Determine the (x, y) coordinate at the center of the cell enclosing the given text.  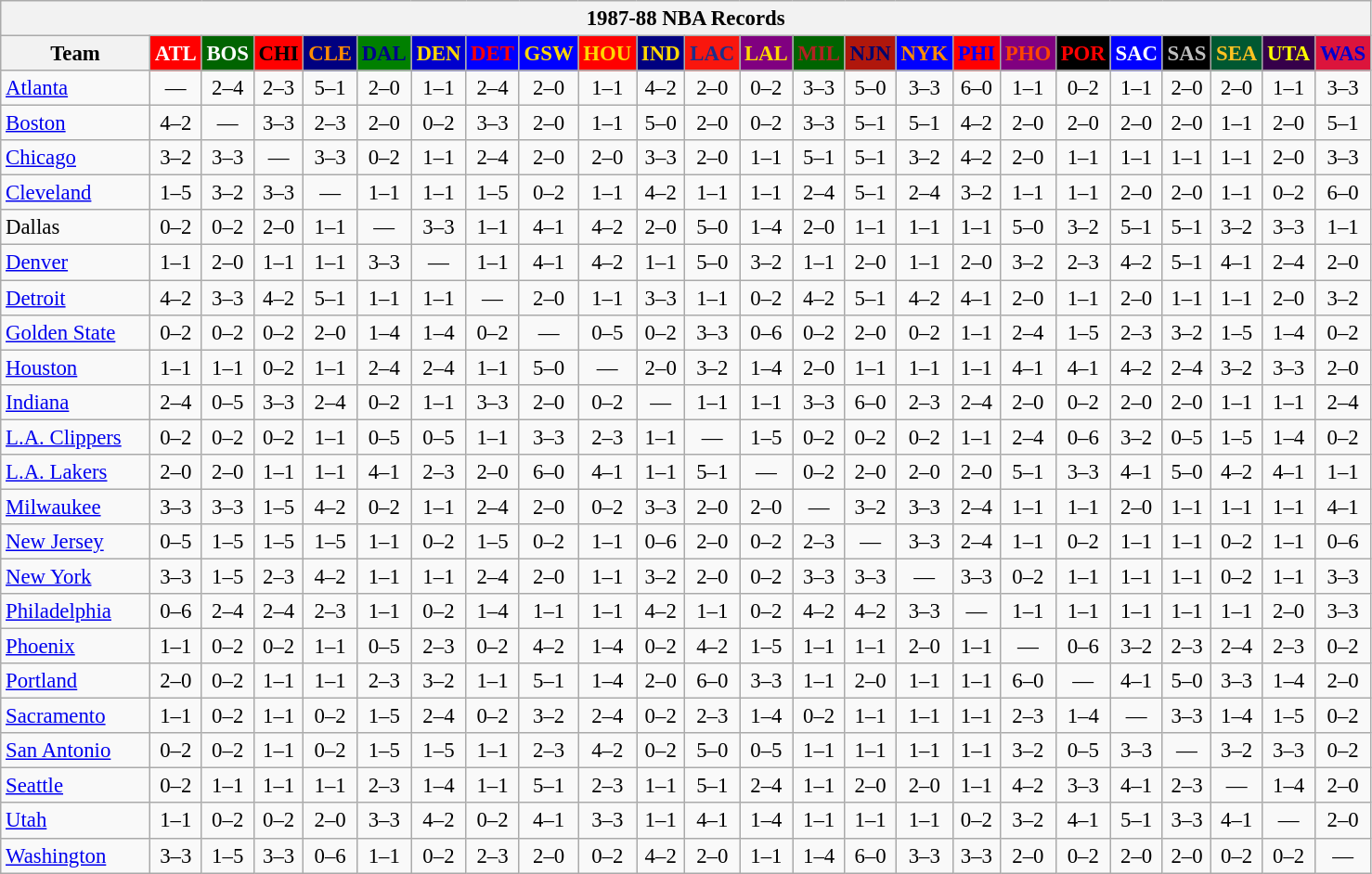
Phoenix (76, 647)
Team (76, 54)
Seattle (76, 786)
POR (1082, 54)
1987-88 NBA Records (686, 19)
Portland (76, 681)
New York (76, 576)
New Jersey (76, 542)
NJN (871, 54)
Chicago (76, 158)
Utah (76, 821)
DAL (384, 54)
HOU (607, 54)
Philadelphia (76, 611)
SEA (1236, 54)
Detroit (76, 298)
San Antonio (76, 751)
Washington (76, 855)
Golden State (76, 332)
BOS (227, 54)
GSW (549, 54)
DET (492, 54)
LAL (767, 54)
LAC (713, 54)
Dallas (76, 227)
IND (661, 54)
ATL (175, 54)
DEN (438, 54)
Sacramento (76, 716)
Denver (76, 263)
Indiana (76, 402)
Houston (76, 367)
CHI (278, 54)
UTA (1288, 54)
SAS (1186, 54)
MIL (819, 54)
CLE (330, 54)
L.A. Clippers (76, 437)
NYK (925, 54)
L.A. Lakers (76, 472)
WAS (1343, 54)
PHO (1028, 54)
Atlanta (76, 88)
SAC (1136, 54)
Boston (76, 123)
Cleveland (76, 193)
Milwaukee (76, 507)
PHI (977, 54)
